Provide the (x, y) coordinate of the cell's center where the given text is located.  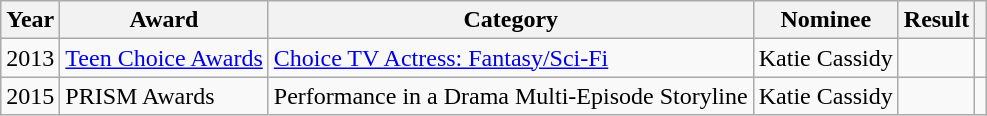
2015 (30, 96)
Nominee (826, 20)
PRISM Awards (164, 96)
Teen Choice Awards (164, 58)
Performance in a Drama Multi-Episode Storyline (510, 96)
Category (510, 20)
2013 (30, 58)
Year (30, 20)
Result (936, 20)
Award (164, 20)
Choice TV Actress: Fantasy/Sci-Fi (510, 58)
